Locate the cell with the specified text and output its (x, y) center coordinate. 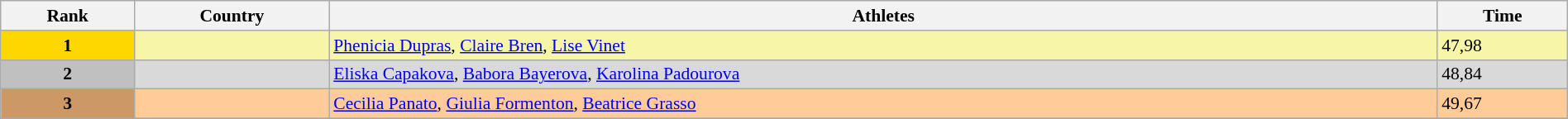
Athletes (883, 16)
Rank (68, 16)
Eliska Capakova, Babora Bayerova, Karolina Padourova (883, 74)
Phenicia Dupras, Claire Bren, Lise Vinet (883, 45)
Cecilia Panato, Giulia Formenton, Beatrice Grasso (883, 104)
3 (68, 104)
Time (1502, 16)
48,84 (1502, 74)
1 (68, 45)
Country (232, 16)
49,67 (1502, 104)
2 (68, 74)
47,98 (1502, 45)
